Output the (X, Y) coordinate of the center of the cell containing the given text.  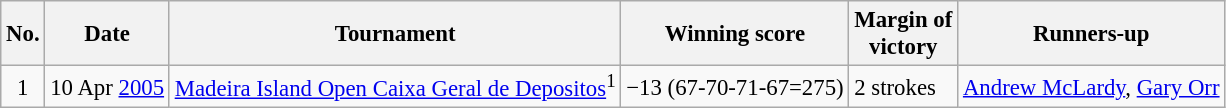
Andrew McLardy, Gary Orr (1092, 87)
Date (107, 34)
1 (23, 87)
Winning score (735, 34)
Margin ofvictory (904, 34)
−13 (67-70-71-67=275) (735, 87)
Tournament (395, 34)
Runners-up (1092, 34)
No. (23, 34)
2 strokes (904, 87)
Madeira Island Open Caixa Geral de Depositos1 (395, 87)
10 Apr 2005 (107, 87)
